Output the (x, y) coordinate of the center of the cell containing the given text.  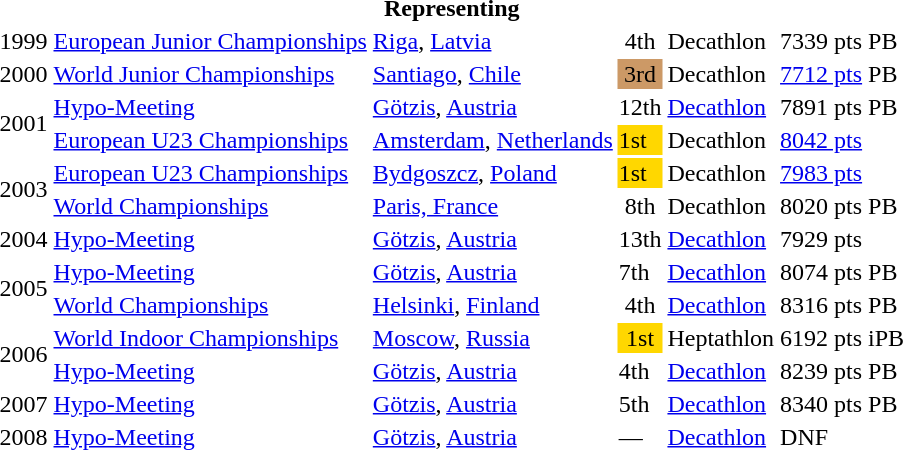
Paris, France (492, 206)
Heptathlon (721, 338)
Riga, Latvia (492, 41)
Santiago, Chile (492, 74)
Moscow, Russia (492, 338)
World Indoor Championships (210, 338)
Helsinki, Finland (492, 305)
3rd (640, 74)
Amsterdam, Netherlands (492, 140)
12th (640, 107)
13th (640, 239)
European Junior Championships (210, 41)
Bydgoszcz, Poland (492, 173)
8th (640, 206)
5th (640, 404)
7th (640, 272)
World Junior Championships (210, 74)
